Output the [X, Y] coordinate of the center of the cell containing the given text.  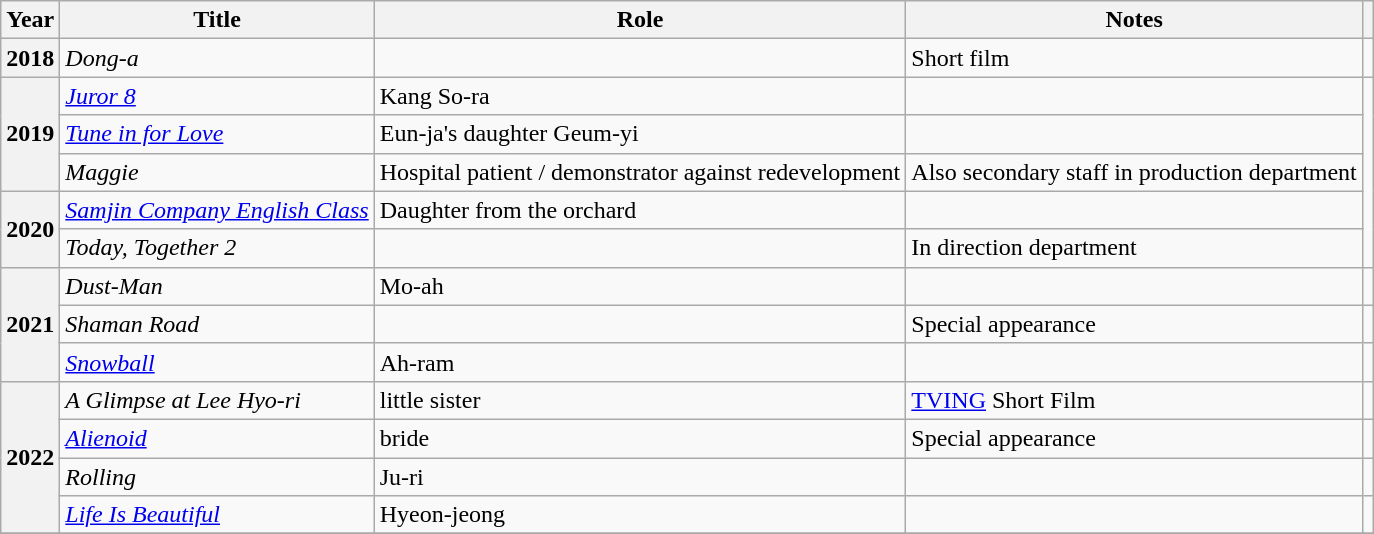
Mo-ah [640, 286]
Daughter from the orchard [640, 210]
Life Is Beautiful [217, 515]
2019 [30, 134]
Snowball [217, 362]
Role [640, 20]
bride [640, 438]
Hospital patient / demonstrator against redevelopment [640, 172]
In direction department [1134, 248]
2018 [30, 58]
Samjin Company English Class [217, 210]
A Glimpse at Lee Hyo-ri [217, 400]
Shaman Road [217, 324]
Short film [1134, 58]
Dust-Man [217, 286]
Also secondary staff in production department [1134, 172]
Kang So-ra [640, 96]
2021 [30, 324]
Ah-ram [640, 362]
Dong-a [217, 58]
little sister [640, 400]
Rolling [217, 477]
Maggie [217, 172]
2020 [30, 229]
Eun-ja's daughter Geum-yi [640, 134]
TVING Short Film [1134, 400]
Hyeon-jeong [640, 515]
Year [30, 20]
Alienoid [217, 438]
Ju-ri [640, 477]
Title [217, 20]
2022 [30, 457]
Today, Together 2 [217, 248]
Notes [1134, 20]
Tune in for Love [217, 134]
Juror 8 [217, 96]
